Locate the cell with the specified text and output its [x, y] center coordinate. 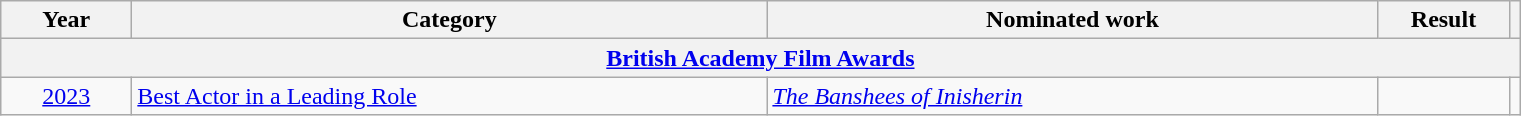
Best Actor in a Leading Role [450, 96]
Nominated work [1072, 20]
The Banshees of Inisherin [1072, 96]
Result [1444, 20]
2023 [66, 96]
Category [450, 20]
British Academy Film Awards [760, 58]
Year [66, 20]
